Pinpoint the cell where the given text exists, returning its [X, Y] midpoint coordinate. 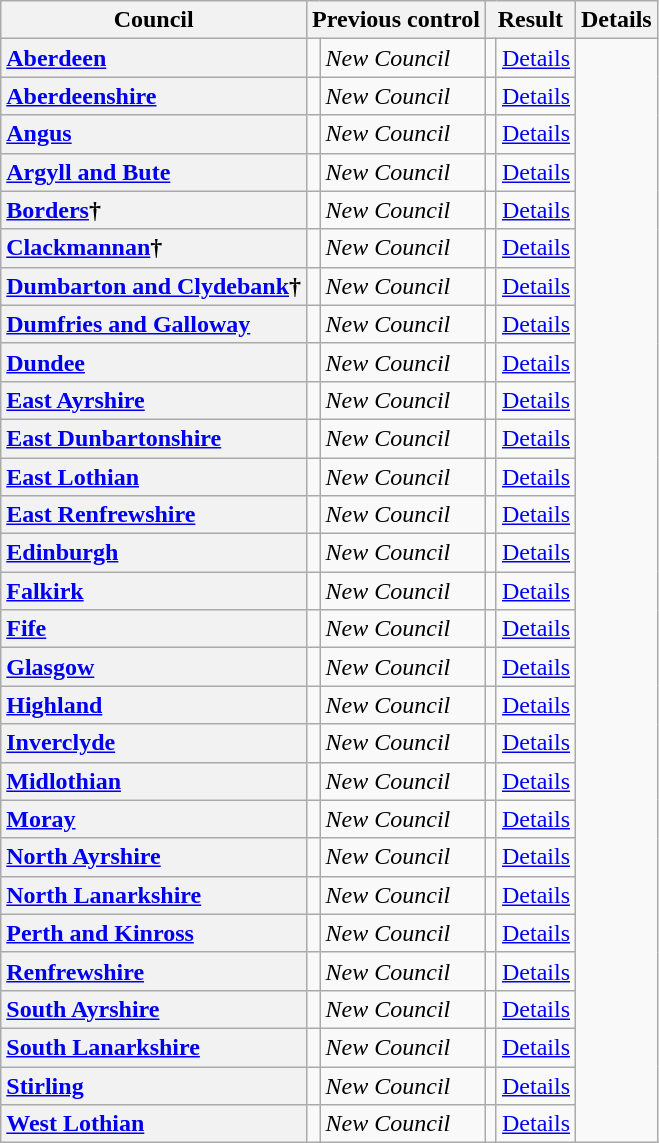
Angus [154, 134]
Result [530, 20]
Dundee [154, 362]
Clackmannan† [154, 248]
Dumfries and Galloway [154, 324]
South Lanarkshire [154, 1047]
Dumbarton and Clydebank† [154, 286]
Highland [154, 705]
Edinburgh [154, 553]
Falkirk [154, 591]
Previous control [396, 20]
East Lothian [154, 477]
Inverclyde [154, 743]
Moray [154, 819]
Council [154, 20]
North Lanarkshire [154, 895]
Stirling [154, 1085]
Glasgow [154, 667]
East Dunbartonshire [154, 438]
Argyll and Bute [154, 172]
East Ayrshire [154, 400]
Renfrewshire [154, 971]
Perth and Kinross [154, 933]
East Renfrewshire [154, 515]
Borders† [154, 210]
Fife [154, 629]
South Ayrshire [154, 1009]
West Lothian [154, 1124]
Midlothian [154, 781]
Aberdeen [154, 58]
Aberdeenshire [154, 96]
North Ayrshire [154, 857]
